Locate the cell with the specified text and output its [X, Y] center coordinate. 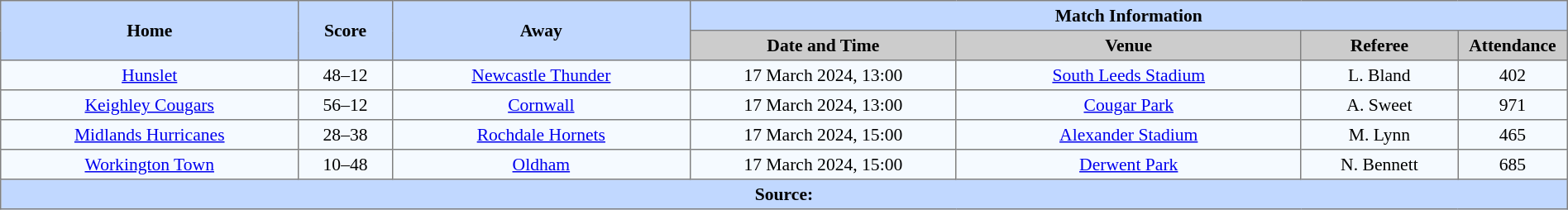
Midlands Hurricanes [150, 135]
Hunslet [150, 75]
402 [1513, 75]
South Leeds Stadium [1128, 75]
Workington Town [150, 165]
A. Sweet [1379, 105]
Attendance [1513, 45]
Newcastle Thunder [541, 75]
Date and Time [823, 45]
Derwent Park [1128, 165]
Match Information [1128, 16]
28–38 [346, 135]
10–48 [346, 165]
56–12 [346, 105]
48–12 [346, 75]
465 [1513, 135]
Home [150, 31]
971 [1513, 105]
M. Lynn [1379, 135]
Oldham [541, 165]
Cougar Park [1128, 105]
Source: [784, 194]
Venue [1128, 45]
N. Bennett [1379, 165]
L. Bland [1379, 75]
Score [346, 31]
Rochdale Hornets [541, 135]
Cornwall [541, 105]
Away [541, 31]
Keighley Cougars [150, 105]
685 [1513, 165]
Referee [1379, 45]
Alexander Stadium [1128, 135]
